Detect which cell encompasses the target text, then output its [x, y] center coordinate. 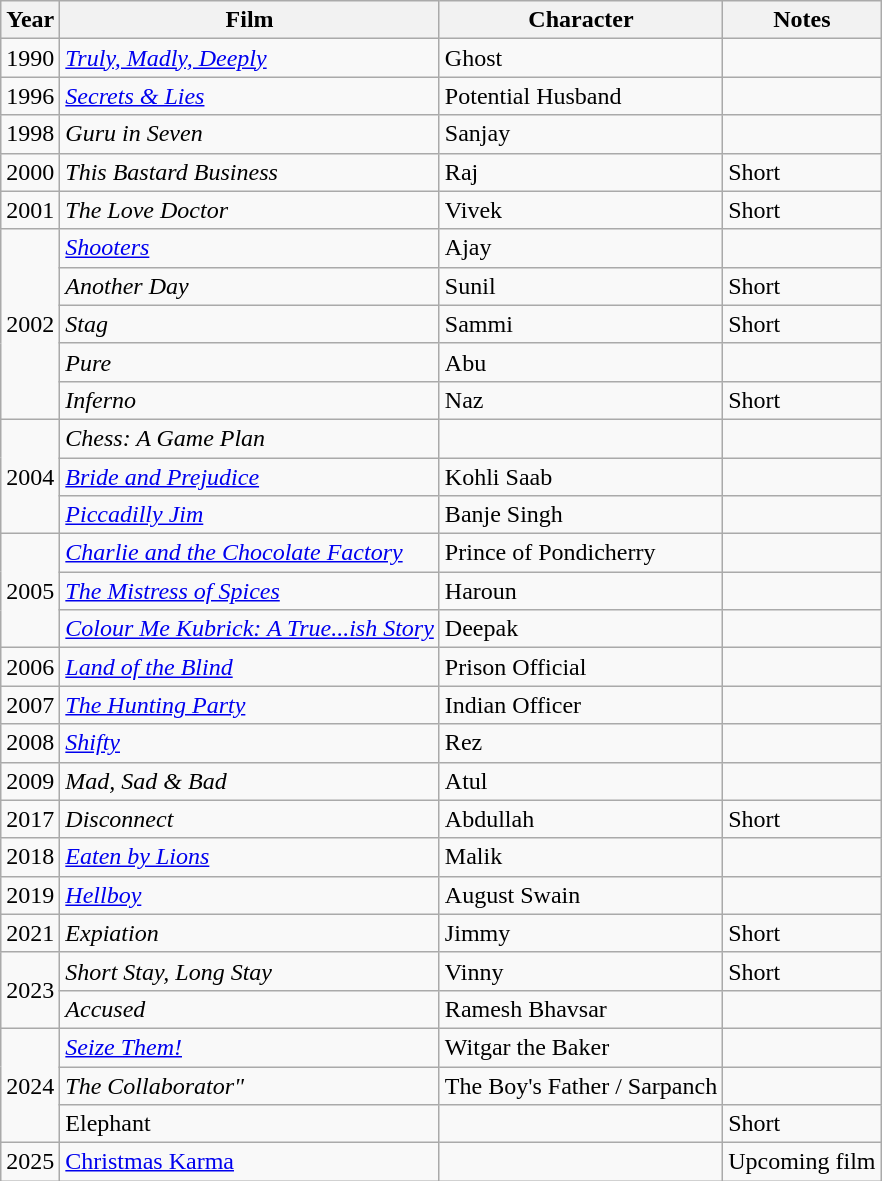
2007 [30, 705]
Sanjay [580, 134]
Shifty [250, 743]
Chess: A Game Plan [250, 438]
2000 [30, 172]
Hellboy [250, 895]
2001 [30, 210]
Kohli Saab [580, 477]
Prince of Pondicherry [580, 553]
The Hunting Party [250, 705]
Abu [580, 362]
2019 [30, 895]
2021 [30, 933]
Vinny [580, 971]
Rez [580, 743]
2008 [30, 743]
Jimmy [580, 933]
2017 [30, 819]
Christmas Karma [250, 1162]
Prison Official [580, 667]
2009 [30, 781]
2023 [30, 990]
2025 [30, 1162]
Disconnect [250, 819]
Witgar the Baker [580, 1047]
Sunil [580, 286]
Abdullah [580, 819]
Vivek [580, 210]
1998 [30, 134]
Banje Singh [580, 515]
Piccadilly Jim [250, 515]
The Mistress of Spices [250, 591]
Ajay [580, 248]
Another Day [250, 286]
Shooters [250, 248]
Eaten by Lions [250, 857]
Pure [250, 362]
Inferno [250, 400]
Bride and Prejudice [250, 477]
This Bastard Business [250, 172]
2005 [30, 591]
Ghost [580, 58]
Seize Them! [250, 1047]
August Swain [580, 895]
Film [250, 20]
Deepak [580, 629]
Short Stay, Long Stay [250, 971]
2024 [30, 1085]
Atul [580, 781]
Elephant [250, 1124]
Haroun [580, 591]
Notes [802, 20]
Colour Me Kubrick: A True...ish Story [250, 629]
Guru in Seven [250, 134]
Charlie and the Chocolate Factory [250, 553]
Ramesh Bhavsar [580, 1009]
The Boy's Father / Sarpanch [580, 1085]
Sammi [580, 324]
Upcoming film [802, 1162]
Land of the Blind [250, 667]
Year [30, 20]
2002 [30, 324]
Secrets & Lies [250, 96]
Mad, Sad & Bad [250, 781]
2006 [30, 667]
1996 [30, 96]
Indian Officer [580, 705]
Accused [250, 1009]
Potential Husband [580, 96]
Truly, Madly, Deeply [250, 58]
The Collaborator" [250, 1085]
2004 [30, 476]
Stag [250, 324]
Naz [580, 400]
Character [580, 20]
1990 [30, 58]
The Love Doctor [250, 210]
Raj [580, 172]
Malik [580, 857]
Expiation [250, 933]
2018 [30, 857]
